Provide the [X, Y] coordinate of the cell's center where the given text is located.  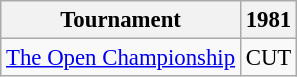
CUT [268, 58]
1981 [268, 20]
The Open Championship [121, 58]
Tournament [121, 20]
